Identify which cell holds the provided text, then report its (x, y) central coordinate. 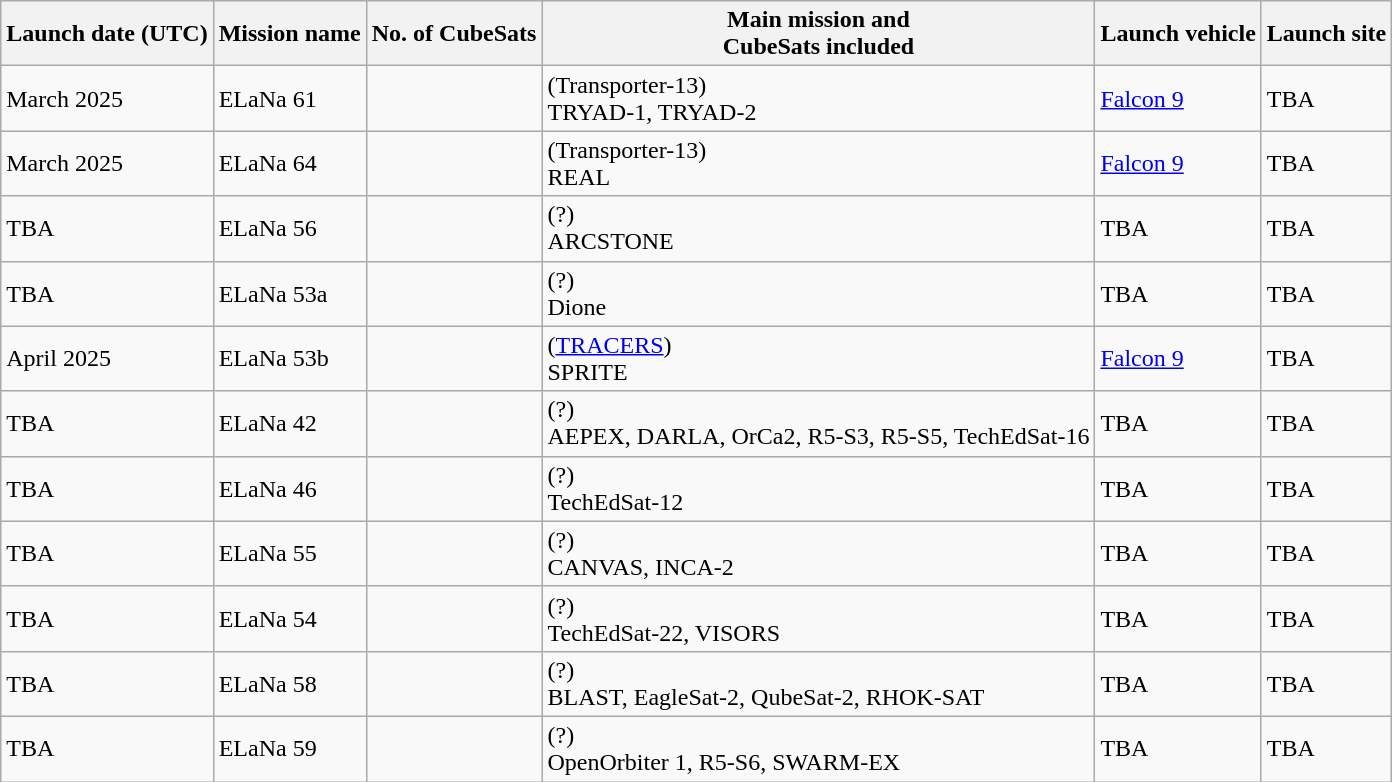
ELaNa 46 (290, 488)
(?)AEPEX, DARLA, OrCa2, R5-S3, R5-S5, TechEdSat-16 (818, 424)
Main mission andCubeSats included (818, 34)
April 2025 (107, 358)
(TRACERS)SPRITE (818, 358)
ELaNa 53a (290, 294)
Launch date (UTC) (107, 34)
ELaNa 54 (290, 618)
Launch site (1326, 34)
(?)ARCSTONE (818, 228)
ELaNa 61 (290, 98)
No. of CubeSats (454, 34)
(Transporter-13)REAL (818, 164)
ELaNa 42 (290, 424)
(?)TechEdSat-22, VISORS (818, 618)
(?)CANVAS, INCA-2 (818, 554)
ELaNa 58 (290, 684)
(?)OpenOrbiter 1, R5-S6, SWARM-EX (818, 748)
(?)TechEdSat-12 (818, 488)
ELaNa 53b (290, 358)
(?)BLAST, EagleSat-2, QubeSat-2, RHOK-SAT (818, 684)
Mission name (290, 34)
(Transporter-13)TRYAD-1, TRYAD-2 (818, 98)
ELaNa 64 (290, 164)
ELaNa 59 (290, 748)
(?)Dione (818, 294)
ELaNa 56 (290, 228)
Launch vehicle (1178, 34)
ELaNa 55 (290, 554)
